Return the [X, Y] coordinate for the center point of the cell that contains the specified text.  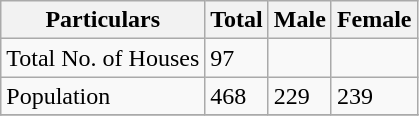
Particulars [103, 20]
239 [374, 96]
Female [374, 20]
468 [237, 96]
97 [237, 58]
229 [300, 96]
Total [237, 20]
Male [300, 20]
Total No. of Houses [103, 58]
Population [103, 96]
